Output the [x, y] coordinate of the center of the cell containing the given text.  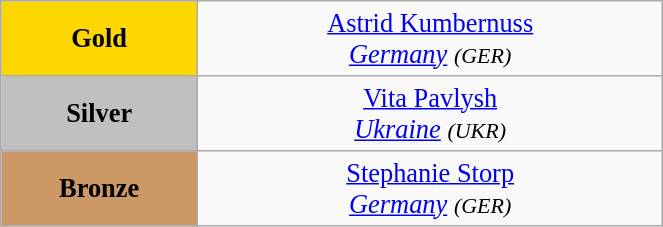
Silver [100, 112]
Bronze [100, 188]
Stephanie StorpGermany (GER) [430, 188]
Gold [100, 38]
Vita PavlyshUkraine (UKR) [430, 112]
Astrid KumbernussGermany (GER) [430, 38]
